Detect which cell encompasses the target text, then output its [x, y] center coordinate. 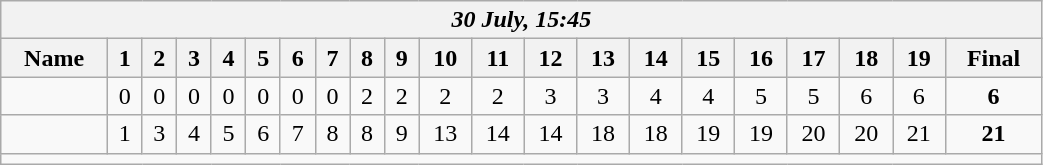
Name [54, 58]
15 [708, 58]
Final [994, 58]
12 [550, 58]
30 July, 15:45 [522, 20]
10 [446, 58]
17 [814, 58]
16 [762, 58]
11 [498, 58]
